Return the [x, y] coordinate for the center point of the cell that contains the specified text.  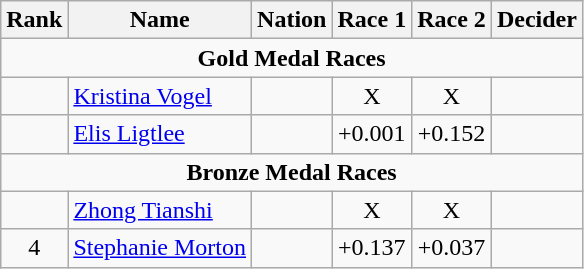
+0.037 [452, 248]
Race 2 [452, 20]
Bronze Medal Races [292, 172]
+0.137 [372, 248]
+0.001 [372, 134]
Nation [292, 20]
Zhong Tianshi [160, 210]
Elis Ligtlee [160, 134]
Rank [34, 20]
Stephanie Morton [160, 248]
Race 1 [372, 20]
+0.152 [452, 134]
Gold Medal Races [292, 58]
4 [34, 248]
Decider [536, 20]
Name [160, 20]
Kristina Vogel [160, 96]
